Identify which cell holds the provided text, then report its (x, y) central coordinate. 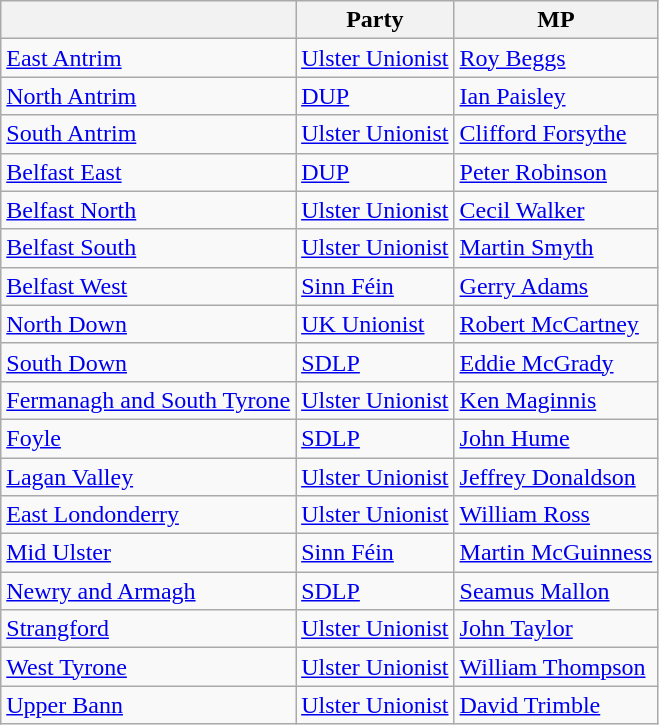
Robert McCartney (556, 324)
Belfast East (148, 172)
David Trimble (556, 705)
Ken Maginnis (556, 400)
UK Unionist (375, 324)
Eddie McGrady (556, 362)
MP (556, 20)
Jeffrey Donaldson (556, 477)
Lagan Valley (148, 477)
Upper Bann (148, 705)
East Antrim (148, 58)
Belfast North (148, 210)
North Down (148, 324)
William Ross (556, 515)
North Antrim (148, 96)
Belfast South (148, 248)
Foyle (148, 438)
Belfast West (148, 286)
William Thompson (556, 667)
Martin Smyth (556, 248)
West Tyrone (148, 667)
Newry and Armagh (148, 591)
Mid Ulster (148, 553)
South Down (148, 362)
Clifford Forsythe (556, 134)
Strangford (148, 629)
Party (375, 20)
Roy Beggs (556, 58)
Cecil Walker (556, 210)
John Hume (556, 438)
South Antrim (148, 134)
Martin McGuinness (556, 553)
Fermanagh and South Tyrone (148, 400)
Peter Robinson (556, 172)
Ian Paisley (556, 96)
Gerry Adams (556, 286)
Seamus Mallon (556, 591)
East Londonderry (148, 515)
John Taylor (556, 629)
